Search for the cell housing the specified text and yield its [X, Y] center coordinate. 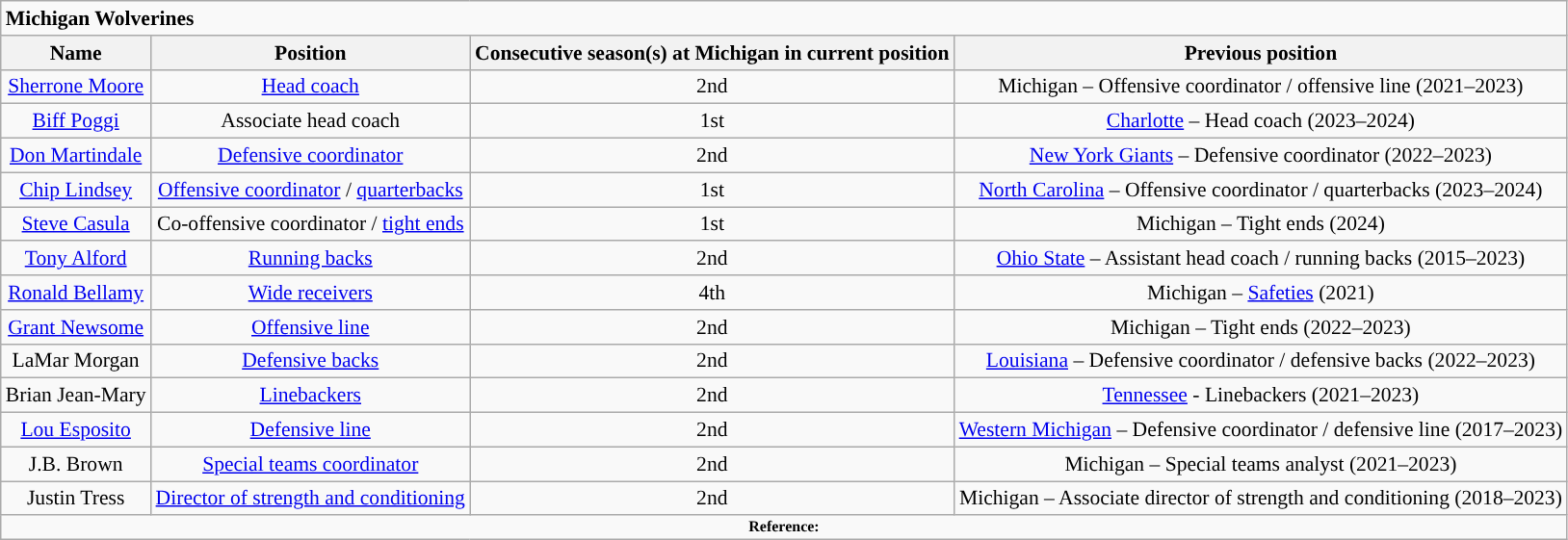
4th [713, 293]
Michigan – Associate director of strength and conditioning (2018–2023) [1262, 499]
Director of strength and conditioning [310, 499]
LaMar Morgan [76, 361]
Western Michigan – Defensive coordinator / defensive line (2017–2023) [1262, 430]
Ronald Bellamy [76, 293]
Michigan – Tight ends (2022–2023) [1262, 327]
Charlotte – Head coach (2023–2024) [1262, 121]
Chip Lindsey [76, 190]
North Carolina – Offensive coordinator / quarterbacks (2023–2024) [1262, 190]
Position [310, 53]
Reference: [784, 527]
Grant Newsome [76, 327]
J.B. Brown [76, 464]
Previous position [1262, 53]
Defensive line [310, 430]
Brian Jean-Mary [76, 396]
Co-offensive coordinator / tight ends [310, 224]
Michigan – Safeties (2021) [1262, 293]
Offensive coordinator / quarterbacks [310, 190]
Louisiana – Defensive coordinator / defensive backs (2022–2023) [1262, 361]
New York Giants – Defensive coordinator (2022–2023) [1262, 156]
Running backs [310, 259]
Head coach [310, 87]
Michigan Wolverines [784, 18]
Wide receivers [310, 293]
Offensive line [310, 327]
Lou Esposito [76, 430]
Consecutive season(s) at Michigan in current position [713, 53]
Justin Tress [76, 499]
Linebackers [310, 396]
Steve Casula [76, 224]
Sherrone Moore [76, 87]
Biff Poggi [76, 121]
Michigan – Tight ends (2024) [1262, 224]
Michigan – Offensive coordinator / offensive line (2021–2023) [1262, 87]
Tennessee - Linebackers (2021–2023) [1262, 396]
Defensive backs [310, 361]
Ohio State – Assistant head coach / running backs (2015–2023) [1262, 259]
Name [76, 53]
Don Martindale [76, 156]
Tony Alford [76, 259]
Associate head coach [310, 121]
Defensive coordinator [310, 156]
Special teams coordinator [310, 464]
Michigan – Special teams analyst (2021–2023) [1262, 464]
